Output the (X, Y) coordinate of the center of the cell containing the given text.  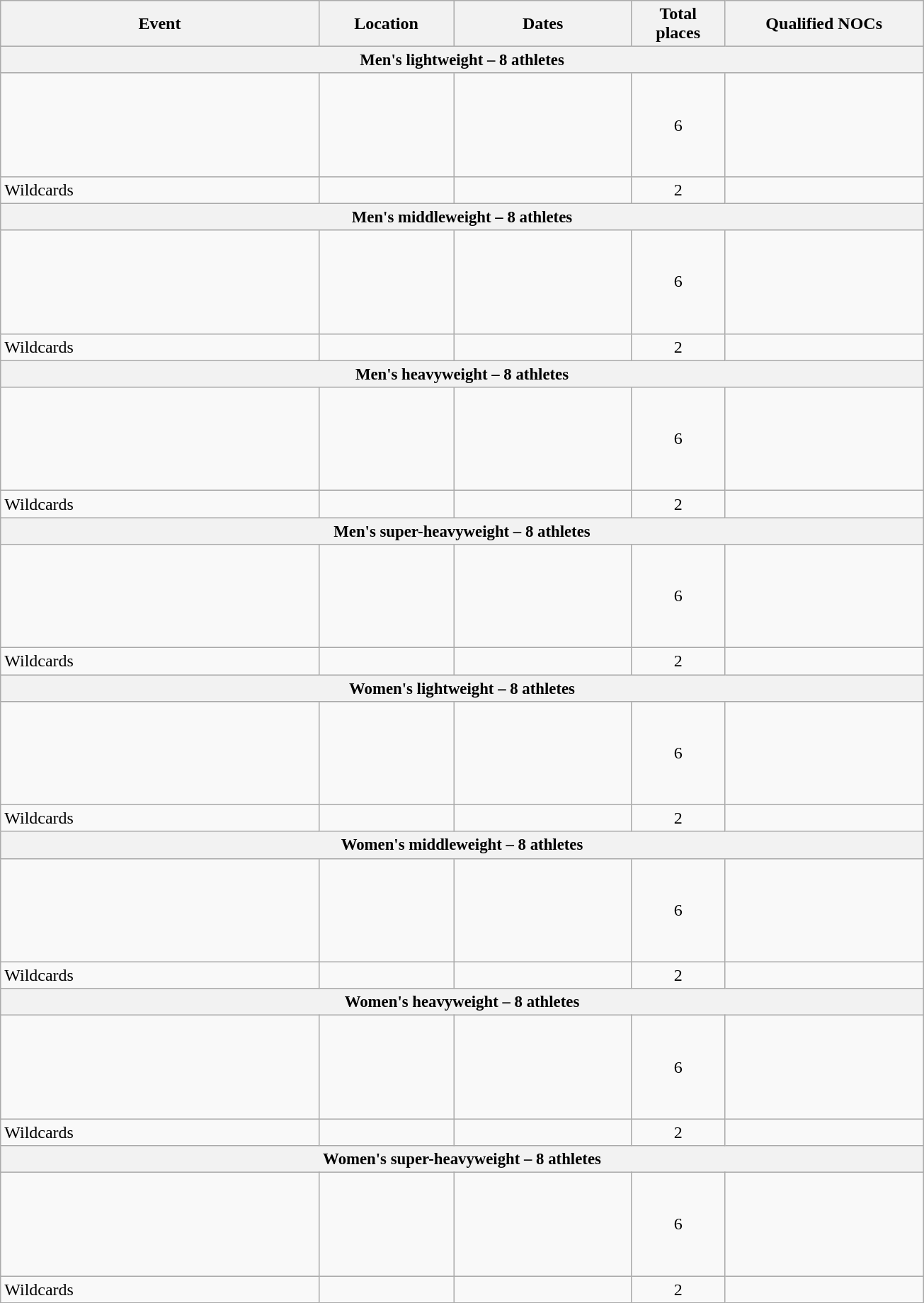
Women's middleweight – 8 athletes (462, 845)
Total places (678, 24)
Location (387, 24)
Men's super-heavyweight – 8 athletes (462, 531)
Qualified NOCs (824, 24)
Women's lightweight – 8 athletes (462, 688)
Women's heavyweight – 8 athletes (462, 1002)
Men's middleweight – 8 athletes (462, 217)
Men's heavyweight – 8 athletes (462, 374)
Men's lightweight – 8 athletes (462, 60)
Women's super-heavyweight – 8 athletes (462, 1159)
Dates (542, 24)
Event (160, 24)
